Scan for the cell matching the given text and deliver its (X, Y) coordinate at center. 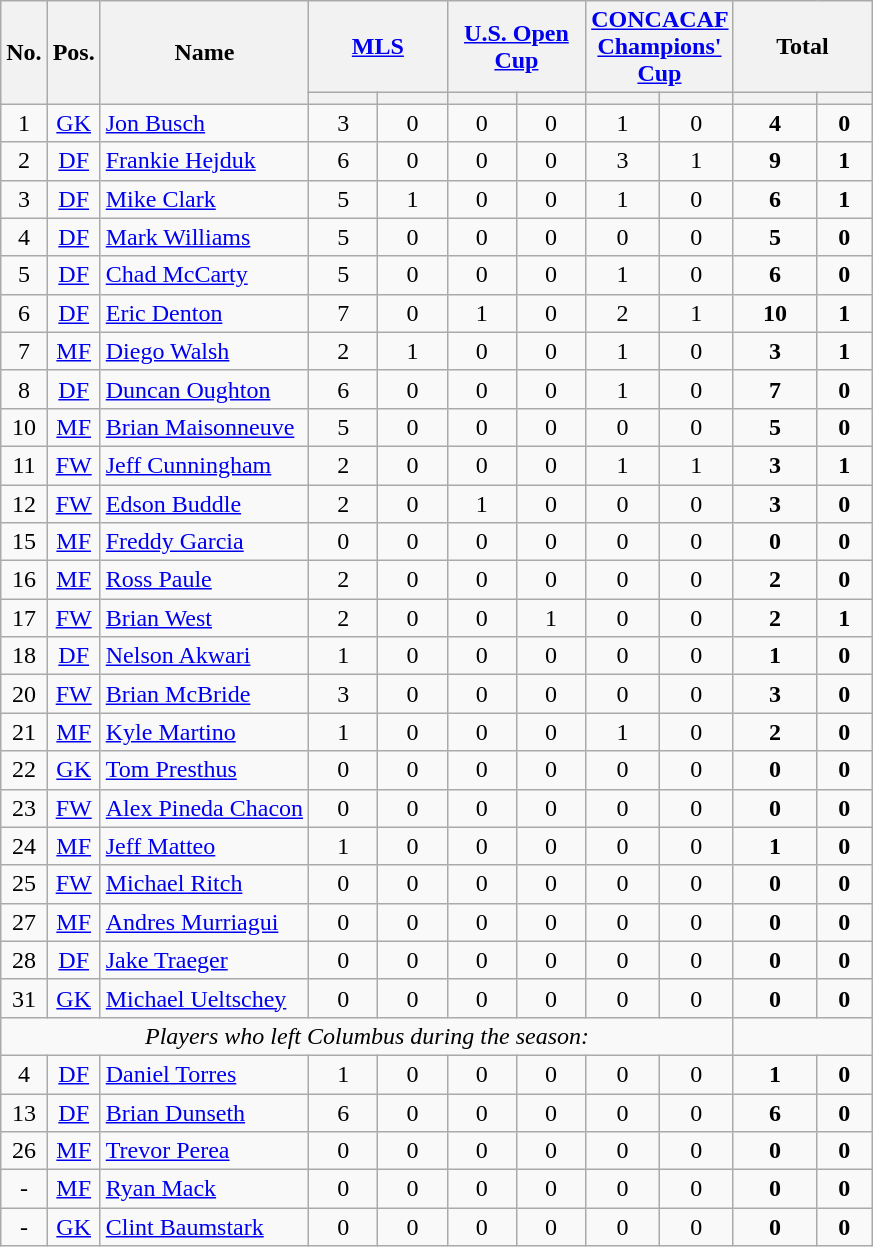
16 (24, 580)
Pos. (74, 52)
Mark Williams (204, 237)
Jeff Cunningham (204, 465)
Eric Denton (204, 313)
Andres Murriagui (204, 922)
CONCACAF Champions' Cup (660, 47)
Michael Ritch (204, 884)
No. (24, 52)
Chad McCarty (204, 275)
9 (775, 161)
Ryan Mack (204, 1189)
U.S. Open Cup (516, 47)
12 (24, 503)
Total (802, 47)
Jeff Matteo (204, 846)
Tom Presthus (204, 770)
28 (24, 960)
13 (24, 1113)
MLS (378, 47)
Trevor Perea (204, 1151)
Clint Baumstark (204, 1227)
20 (24, 694)
31 (24, 998)
Michael Ueltschey (204, 998)
Nelson Akwari (204, 656)
15 (24, 542)
8 (24, 389)
Kyle Martino (204, 732)
Edson Buddle (204, 503)
Brian McBride (204, 694)
Jake Traeger (204, 960)
24 (24, 846)
22 (24, 770)
Brian Dunseth (204, 1113)
Jon Busch (204, 123)
Duncan Oughton (204, 389)
23 (24, 808)
11 (24, 465)
Daniel Torres (204, 1074)
Brian Maisonneuve (204, 427)
Mike Clark (204, 199)
Freddy Garcia (204, 542)
Alex Pineda Chacon (204, 808)
17 (24, 618)
Frankie Hejduk (204, 161)
18 (24, 656)
25 (24, 884)
Players who left Columbus during the season: (367, 1036)
Name (204, 52)
27 (24, 922)
21 (24, 732)
Brian West (204, 618)
26 (24, 1151)
Diego Walsh (204, 351)
Ross Paule (204, 580)
